Scan for the cell matching the given text and deliver its (X, Y) coordinate at center. 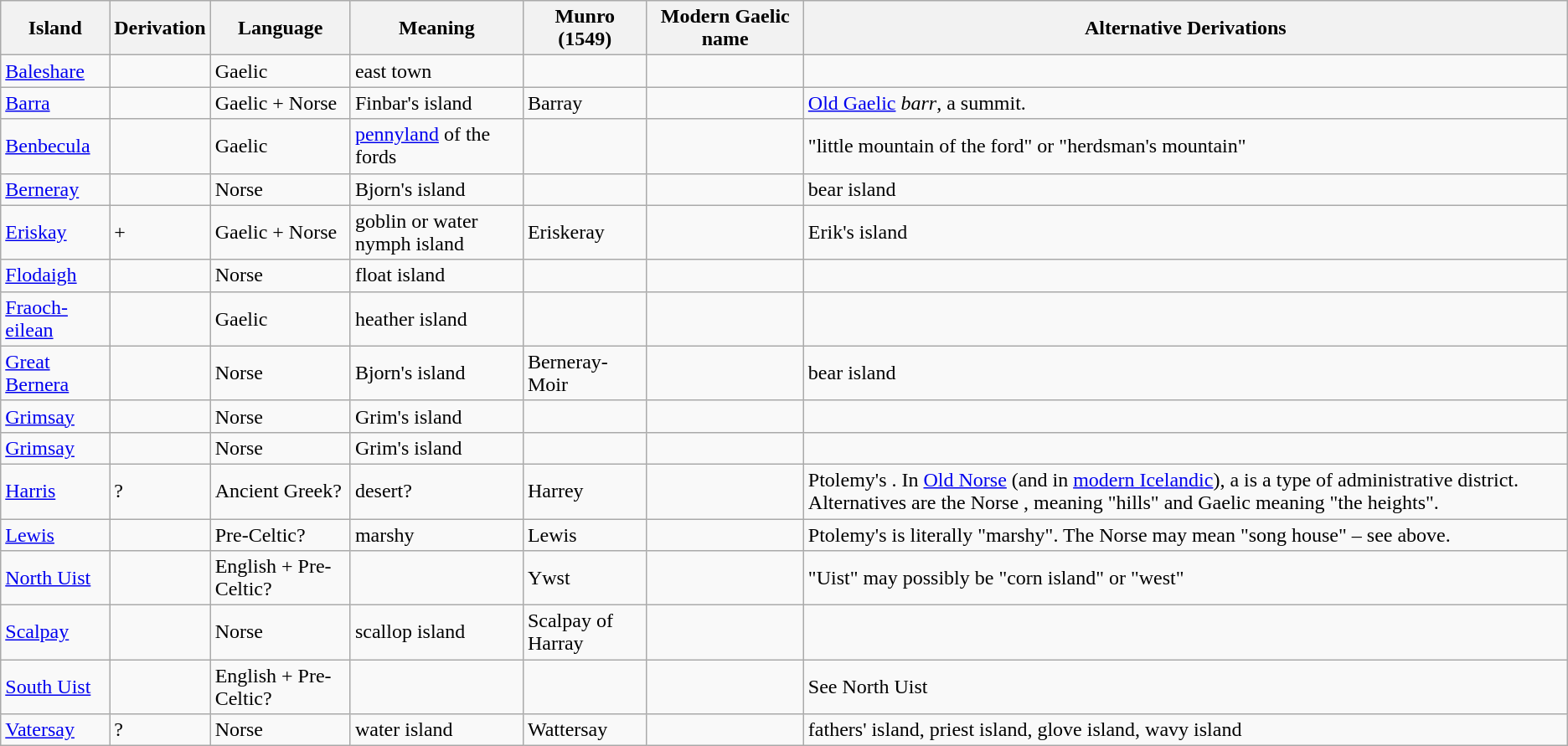
Berneray (55, 189)
Language (280, 28)
Ancient Greek? (280, 491)
Harris (55, 491)
pennyland of the fords (436, 146)
Island (55, 28)
Finbar's island (436, 103)
Meaning (436, 28)
goblin or water nymph island (436, 233)
east town (436, 71)
Baleshare (55, 71)
marshy (436, 535)
Erik's island (1185, 233)
scallop island (436, 633)
Fraoch-eilean (55, 318)
Berneray-Moir (585, 373)
Modern Gaelic name (725, 28)
heather island (436, 318)
Benbecula (55, 146)
Great Bernera (55, 373)
"little mountain of the ford" or "herdsman's mountain" (1185, 146)
fathers' island, priest island, glove island, wavy island (1185, 730)
Barra (55, 103)
Eriskeray (585, 233)
Alternative Derivations (1185, 28)
Old Gaelic barr, a summit. (1185, 103)
"Uist" may possibly be "corn island" or "west" (1185, 578)
Derivation (160, 28)
water island (436, 730)
See North Uist (1185, 687)
Scalpay of Harray (585, 633)
Harrey (585, 491)
Ptolemy's is literally "marshy". The Norse may mean "song house" – see above. (1185, 535)
float island (436, 275)
Scalpay (55, 633)
South Uist (55, 687)
+ (160, 233)
Barray (585, 103)
Vatersay (55, 730)
Munro (1549) (585, 28)
North Uist (55, 578)
Flodaigh (55, 275)
Ywst (585, 578)
desert? (436, 491)
Wattersay (585, 730)
Pre-Celtic? (280, 535)
Eriskay (55, 233)
